Provide the [x, y] coordinate of the cell's center where the given text is located.  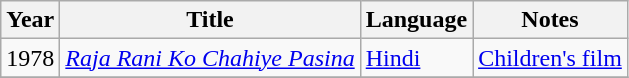
Notes [550, 20]
Title [210, 20]
Children's film [550, 58]
Hindi [416, 58]
1978 [30, 58]
Raja Rani Ko Chahiye Pasina [210, 58]
Language [416, 20]
Year [30, 20]
